From the cell containing the given text, extract its center point as (x, y) coordinate. 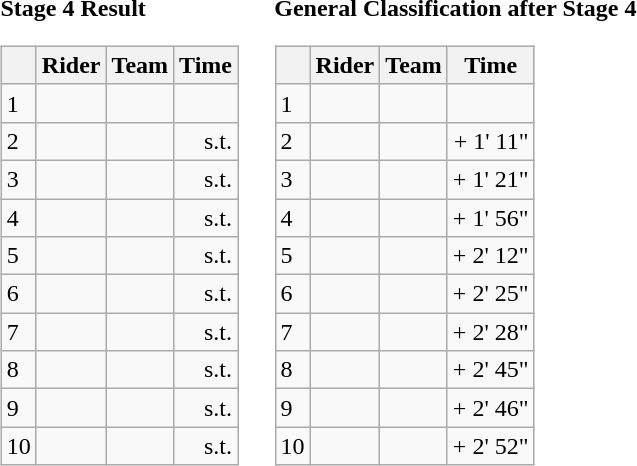
+ 2' 46" (490, 408)
+ 1' 11" (490, 141)
+ 2' 12" (490, 256)
+ 2' 45" (490, 370)
+ 2' 25" (490, 294)
+ 1' 21" (490, 179)
+ 2' 52" (490, 446)
+ 1' 56" (490, 217)
+ 2' 28" (490, 332)
